Search for the cell housing the specified text and yield its (X, Y) center coordinate. 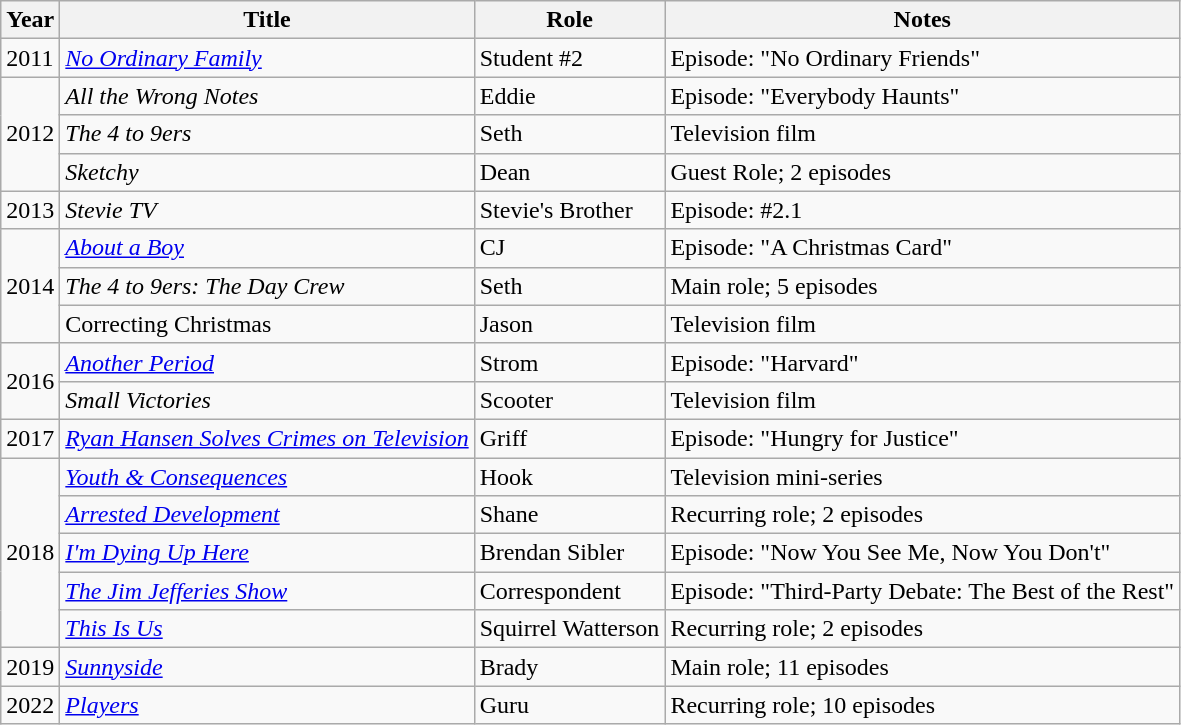
Main role; 5 episodes (922, 286)
Players (267, 705)
Youth & Consequences (267, 477)
Hook (570, 477)
Brendan Sibler (570, 553)
Correcting Christmas (267, 324)
Eddie (570, 96)
Episode: "Harvard" (922, 362)
Episode: "Now You See Me, Now You Don't" (922, 553)
Episode: "Third-Party Debate: The Best of the Rest" (922, 591)
Shane (570, 515)
Guru (570, 705)
The 4 to 9ers (267, 134)
Brady (570, 667)
Correspondent (570, 591)
Arrested Development (267, 515)
Television mini-series (922, 477)
No Ordinary Family (267, 58)
All the Wrong Notes (267, 96)
Sunnyside (267, 667)
This Is Us (267, 629)
2022 (30, 705)
Episode: "Everybody Haunts" (922, 96)
Episode: "No Ordinary Friends" (922, 58)
Year (30, 20)
Student #2 (570, 58)
The Jim Jefferies Show (267, 591)
Episode: "A Christmas Card" (922, 248)
2016 (30, 381)
Recurring role; 10 episodes (922, 705)
2017 (30, 438)
2014 (30, 286)
2013 (30, 210)
Griff (570, 438)
The 4 to 9ers: The Day Crew (267, 286)
About a Boy (267, 248)
Stevie's Brother (570, 210)
Notes (922, 20)
Sketchy (267, 172)
Dean (570, 172)
CJ (570, 248)
Guest Role; 2 episodes (922, 172)
2018 (30, 553)
Squirrel Watterson (570, 629)
2012 (30, 134)
2019 (30, 667)
I'm Dying Up Here (267, 553)
Small Victories (267, 400)
Episode: #2.1 (922, 210)
Scooter (570, 400)
Ryan Hansen Solves Crimes on Television (267, 438)
Jason (570, 324)
Role (570, 20)
Stevie TV (267, 210)
Another Period (267, 362)
Title (267, 20)
Strom (570, 362)
2011 (30, 58)
Main role; 11 episodes (922, 667)
Episode: "Hungry for Justice" (922, 438)
